Scan for the cell matching the given text and deliver its [X, Y] coordinate at center. 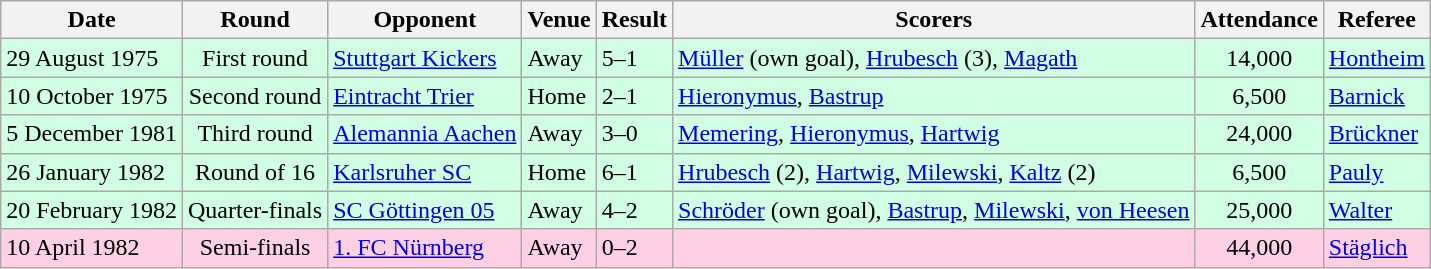
Result [634, 20]
25,000 [1259, 210]
Memering, Hieronymus, Hartwig [934, 134]
Müller (own goal), Hrubesch (3), Magath [934, 58]
5–1 [634, 58]
3–0 [634, 134]
14,000 [1259, 58]
44,000 [1259, 248]
Hontheim [1376, 58]
Hrubesch (2), Hartwig, Milewski, Kaltz (2) [934, 172]
26 January 1982 [92, 172]
First round [254, 58]
Karlsruher SC [425, 172]
2–1 [634, 96]
Brückner [1376, 134]
29 August 1975 [92, 58]
Schröder (own goal), Bastrup, Milewski, von Heesen [934, 210]
5 December 1981 [92, 134]
1. FC Nürnberg [425, 248]
Stäglich [1376, 248]
Scorers [934, 20]
24,000 [1259, 134]
Round [254, 20]
Walter [1376, 210]
Semi-finals [254, 248]
Date [92, 20]
20 February 1982 [92, 210]
10 April 1982 [92, 248]
4–2 [634, 210]
Hieronymus, Bastrup [934, 96]
Opponent [425, 20]
SC Göttingen 05 [425, 210]
6–1 [634, 172]
Venue [559, 20]
Eintracht Trier [425, 96]
Quarter-finals [254, 210]
Alemannia Aachen [425, 134]
Stuttgart Kickers [425, 58]
Referee [1376, 20]
Third round [254, 134]
Pauly [1376, 172]
10 October 1975 [92, 96]
Second round [254, 96]
Barnick [1376, 96]
Attendance [1259, 20]
Round of 16 [254, 172]
0–2 [634, 248]
